Find where the given text appears and provide that cell's center as (x, y) coordinate. 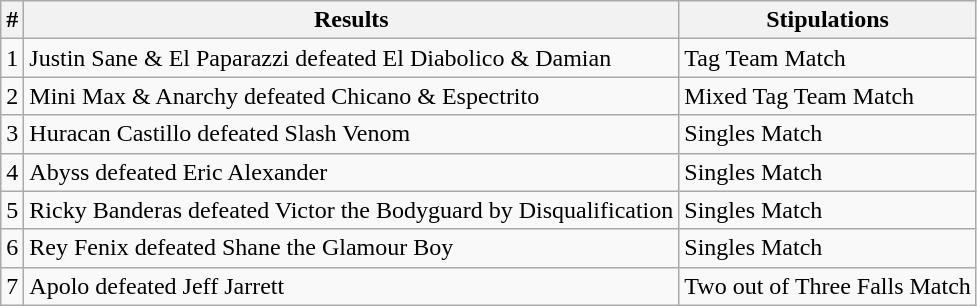
2 (12, 96)
1 (12, 58)
Ricky Banderas defeated Victor the Bodyguard by Disqualification (352, 210)
Mini Max & Anarchy defeated Chicano & Espectrito (352, 96)
Two out of Three Falls Match (828, 286)
Huracan Castillo defeated Slash Venom (352, 134)
Stipulations (828, 20)
Justin Sane & El Paparazzi defeated El Diabolico & Damian (352, 58)
5 (12, 210)
Results (352, 20)
# (12, 20)
3 (12, 134)
4 (12, 172)
Mixed Tag Team Match (828, 96)
Rey Fenix defeated Shane the Glamour Boy (352, 248)
Abyss defeated Eric Alexander (352, 172)
Tag Team Match (828, 58)
6 (12, 248)
Apolo defeated Jeff Jarrett (352, 286)
7 (12, 286)
